Detect which cell encompasses the target text, then output its (X, Y) center coordinate. 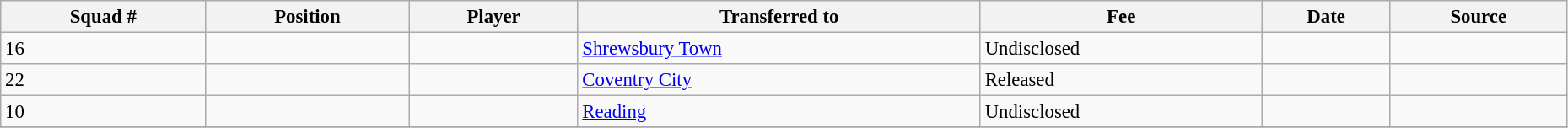
Coventry City (779, 80)
Squad # (103, 17)
Date (1326, 17)
Position (307, 17)
Source (1478, 17)
Shrewsbury Town (779, 49)
Fee (1121, 17)
16 (103, 49)
22 (103, 80)
Reading (779, 112)
Released (1121, 80)
Transferred to (779, 17)
Player (493, 17)
10 (103, 112)
